Return (x, y) of the center of cell containing provided text 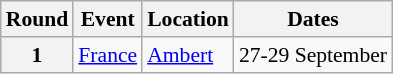
Location (188, 19)
Round (38, 19)
1 (38, 55)
Ambert (188, 55)
France (108, 55)
Event (108, 19)
Dates (313, 19)
27-29 September (313, 55)
